Identify which cell holds the provided text, then report its (x, y) central coordinate. 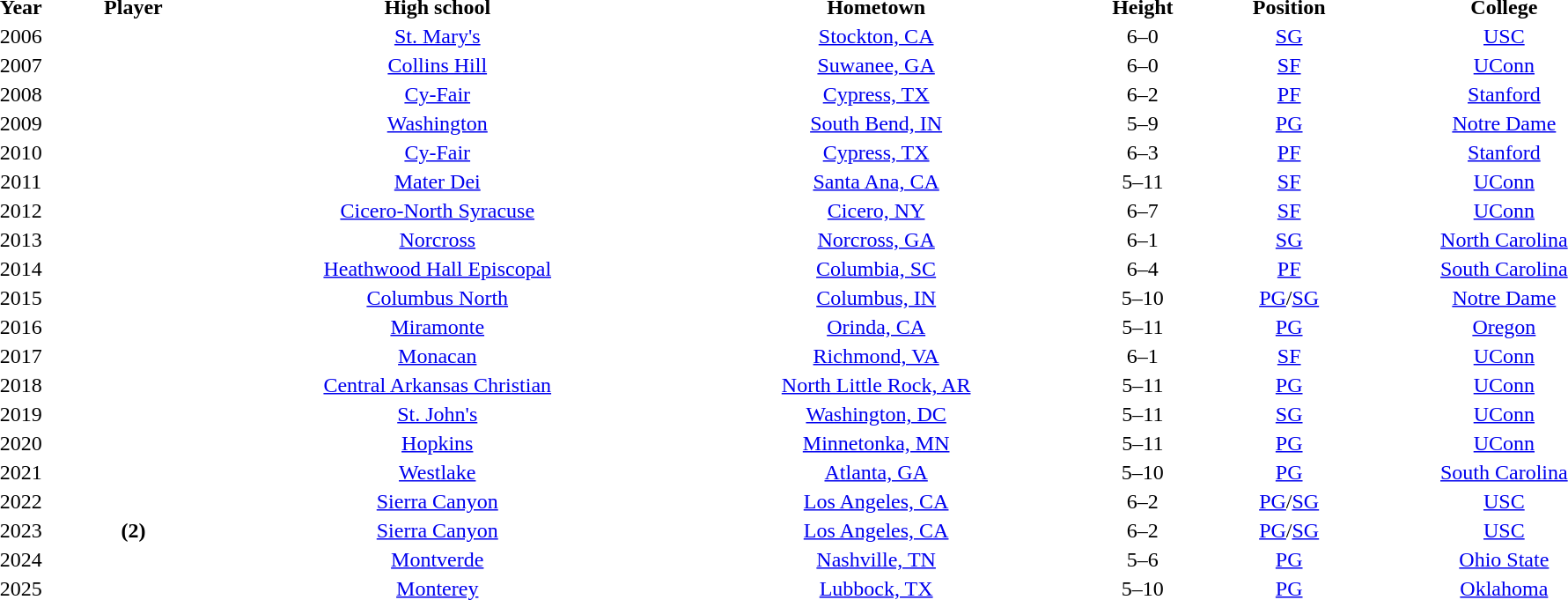
Nashville, TN (876, 559)
South Bend, IN (876, 123)
Hopkins (437, 443)
Orinda, CA (876, 327)
Washington (437, 123)
Central Arkansas Christian (437, 385)
Heathwood Hall Episcopal (437, 269)
Columbus, IN (876, 298)
Collins Hill (437, 65)
Minnetonka, MN (876, 443)
Norcross, GA (876, 240)
St. Mary's (437, 36)
Cicero-North Syracuse (437, 211)
Suwanee, GA (876, 65)
Columbus North (437, 298)
6–7 (1143, 211)
5–6 (1143, 559)
Stockton, CA (876, 36)
Washington, DC (876, 414)
Santa Ana, CA (876, 181)
Miramonte (437, 327)
5–9 (1143, 123)
Norcross (437, 240)
North Little Rock, AR (876, 385)
St. John's (437, 414)
Columbia, SC (876, 269)
6–4 (1143, 269)
Cicero, NY (876, 211)
Westlake (437, 472)
Richmond, VA (876, 356)
Monacan (437, 356)
Mater Dei (437, 181)
6–3 (1143, 152)
Montverde (437, 559)
(2) (133, 530)
Atlanta, GA (876, 472)
